From the cell containing the given text, extract its center point as (X, Y) coordinate. 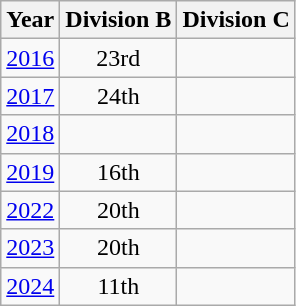
11th (118, 286)
2022 (30, 210)
Division C (236, 20)
2019 (30, 172)
2017 (30, 96)
Division B (118, 20)
2023 (30, 248)
Year (30, 20)
23rd (118, 58)
2024 (30, 286)
24th (118, 96)
2016 (30, 58)
2018 (30, 134)
16th (118, 172)
